Identify which cell holds the provided text, then report its (x, y) central coordinate. 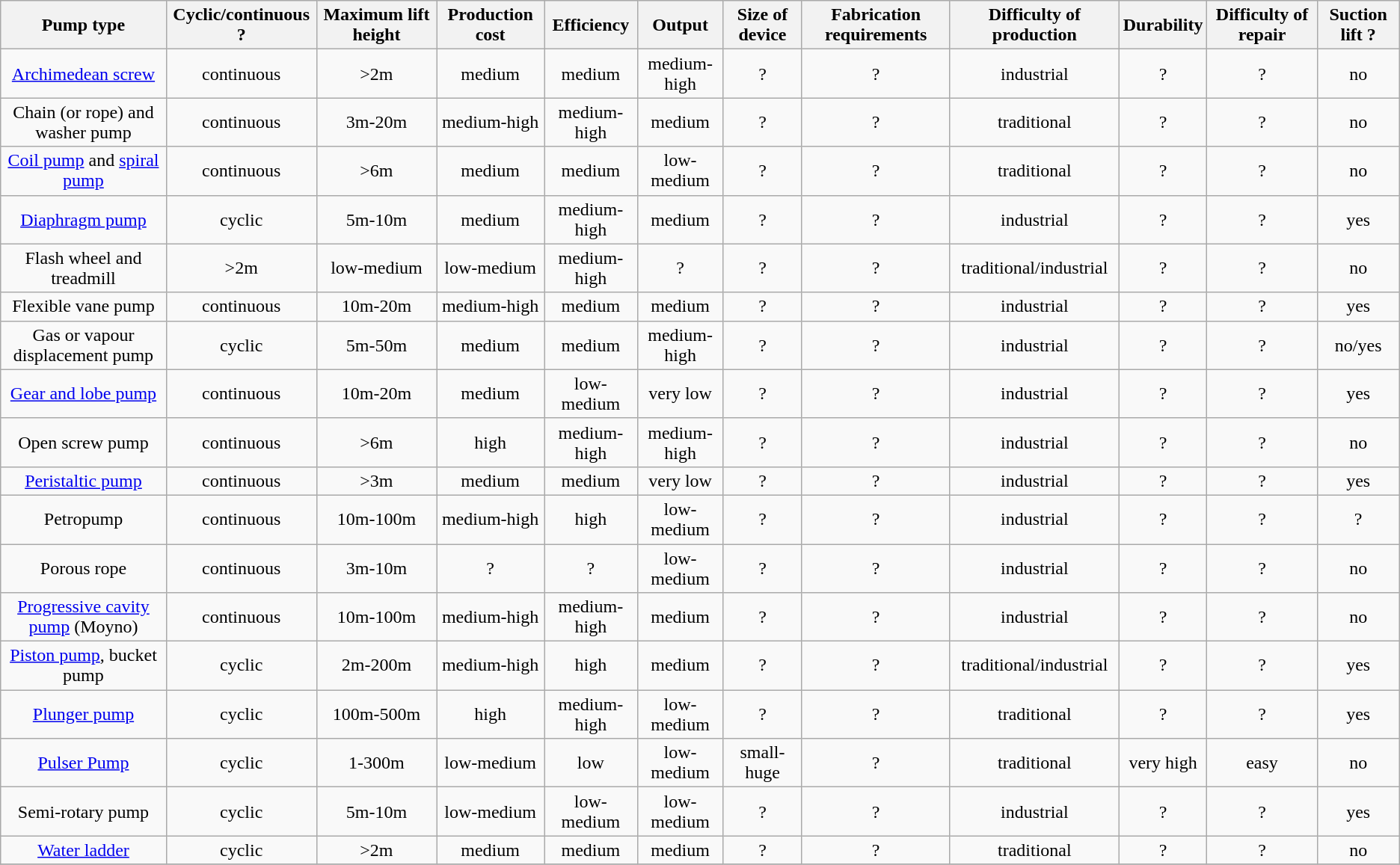
Suction lift ? (1358, 25)
Coil pump and spiral pump (84, 170)
Size of device (763, 25)
Maximum lift height (376, 25)
Archimedean screw (84, 73)
Difficulty of repair (1262, 25)
no/yes (1358, 345)
Pump type (84, 25)
Open screw pump (84, 443)
low (591, 763)
Plunger pump (84, 715)
Gear and lobe pump (84, 393)
>3m (376, 481)
Output (681, 25)
Peristaltic pump (84, 481)
Porous rope (84, 568)
Cyclic/continuous ? (241, 25)
Flash wheel and treadmill (84, 268)
Water ladder (84, 850)
Semi-rotary pump (84, 812)
Difficulty of production (1034, 25)
Piston pump, bucket pump (84, 665)
very high (1163, 763)
Chain (or rope) and washer pump (84, 123)
Efficiency (591, 25)
Progressive cavity pump (Moyno) (84, 618)
2m-200m (376, 665)
1-300m (376, 763)
3m-20m (376, 123)
easy (1262, 763)
5m-50m (376, 345)
small-huge (763, 763)
3m-10m (376, 568)
Gas or vapour displacement pump (84, 345)
Flexible vane pump (84, 307)
100m-500m (376, 715)
Pulser Pump (84, 763)
Petropump (84, 519)
Durability (1163, 25)
Diaphragm pump (84, 220)
Production cost (491, 25)
Fabrication requirements (876, 25)
